Capture the cell that displays the provided text and extract its [X, Y] central coordinate. 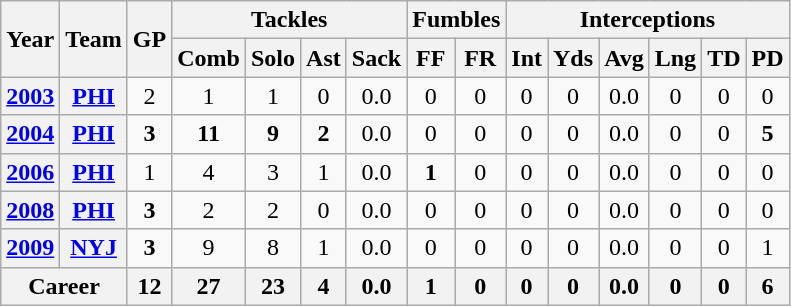
8 [272, 248]
Fumbles [456, 20]
Year [30, 39]
Lng [675, 58]
27 [209, 286]
Yds [574, 58]
2008 [30, 210]
23 [272, 286]
Interceptions [648, 20]
Sack [376, 58]
FR [480, 58]
Ast [324, 58]
Int [527, 58]
5 [768, 134]
6 [768, 286]
Solo [272, 58]
Avg [624, 58]
FF [431, 58]
GP [149, 39]
Career [64, 286]
11 [209, 134]
PD [768, 58]
Comb [209, 58]
2009 [30, 248]
2004 [30, 134]
12 [149, 286]
2003 [30, 96]
Tackles [290, 20]
Team [94, 39]
2006 [30, 172]
NYJ [94, 248]
TD [724, 58]
